Capture the cell that displays the provided text and extract its (X, Y) central coordinate. 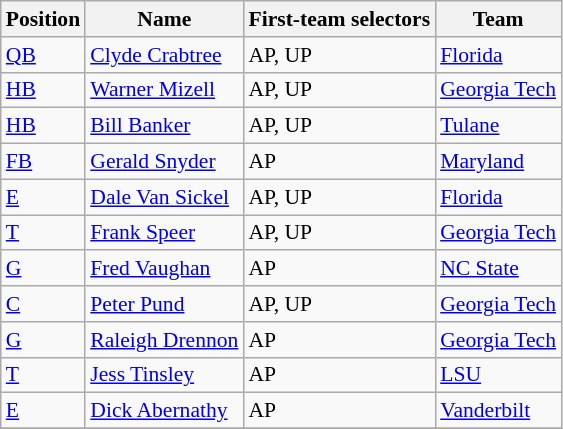
LSU (498, 375)
NC State (498, 269)
Dick Abernathy (164, 411)
QB (43, 55)
Tulane (498, 126)
Gerald Snyder (164, 162)
First-team selectors (339, 19)
Position (43, 19)
Vanderbilt (498, 411)
FB (43, 162)
Peter Pund (164, 304)
Frank Speer (164, 233)
Clyde Crabtree (164, 55)
Fred Vaughan (164, 269)
Jess Tinsley (164, 375)
Name (164, 19)
Team (498, 19)
Dale Van Sickel (164, 197)
Bill Banker (164, 126)
Warner Mizell (164, 90)
Maryland (498, 162)
Raleigh Drennon (164, 340)
C (43, 304)
